Pinpoint the cell where the given text exists, returning its [x, y] midpoint coordinate. 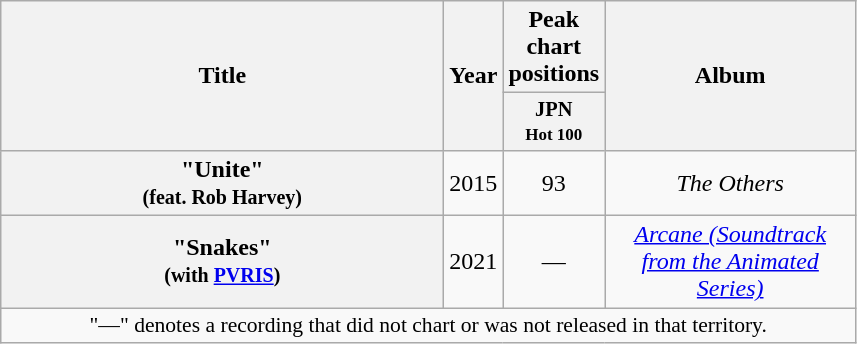
Peak chart positions [554, 47]
The Others [730, 182]
— [554, 262]
2021 [474, 262]
Arcane (Soundtrack from the Animated Series) [730, 262]
2015 [474, 182]
93 [554, 182]
Album [730, 76]
"—" denotes a recording that did not chart or was not released in that territory. [428, 326]
JPNHot 100 [554, 122]
Year [474, 76]
Title [222, 76]
"Unite"(feat. Rob Harvey) [222, 182]
"Snakes"(with PVRIS) [222, 262]
